Output the [X, Y] coordinate of the center of the cell containing the given text.  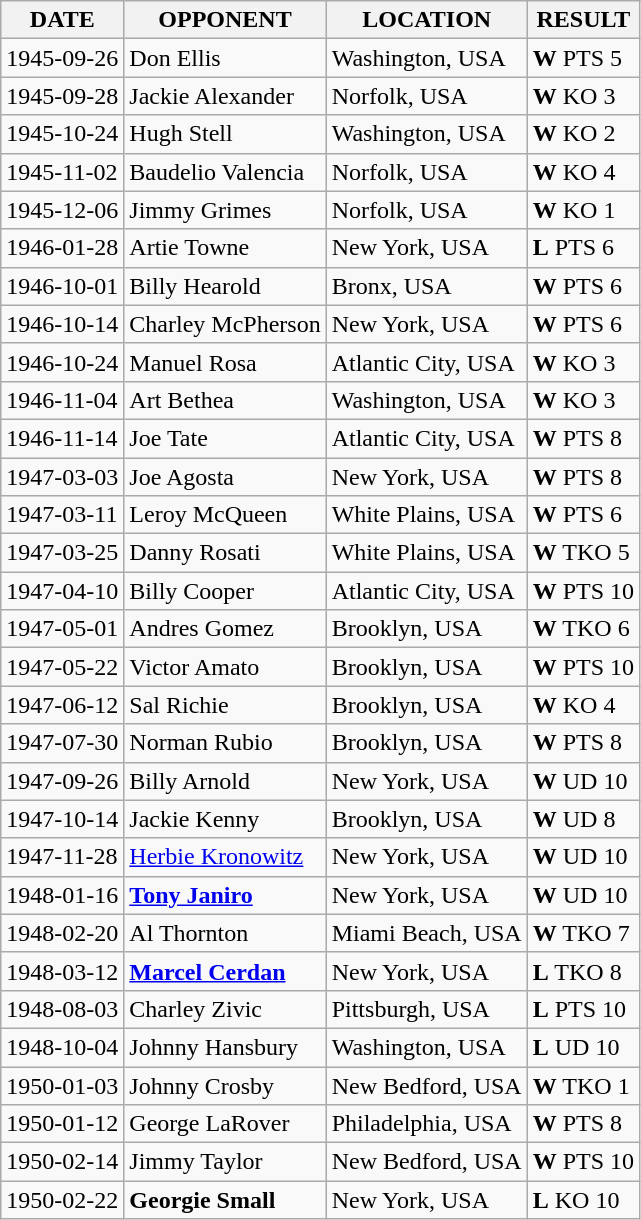
1948-03-12 [62, 971]
Herbie Kronowitz [225, 857]
Billy Arnold [225, 781]
Jimmy Taylor [225, 1162]
1947-03-03 [62, 477]
Charley McPherson [225, 324]
1945-11-02 [62, 172]
1948-08-03 [62, 1009]
W KO 1 [583, 210]
1948-01-16 [62, 895]
Danny Rosati [225, 553]
1950-02-14 [62, 1162]
Joe Agosta [225, 477]
Billy Cooper [225, 591]
1947-09-26 [62, 781]
Miami Beach, USA [426, 933]
1945-10-24 [62, 134]
W TKO 1 [583, 1085]
1947-05-22 [62, 667]
1947-03-11 [62, 515]
1950-01-12 [62, 1124]
Manuel Rosa [225, 362]
1950-02-22 [62, 1200]
1947-07-30 [62, 743]
W TKO 6 [583, 629]
1946-10-24 [62, 362]
1950-01-03 [62, 1085]
1946-10-01 [62, 286]
DATE [62, 20]
W PTS 5 [583, 58]
Marcel Cerdan [225, 971]
Leroy McQueen [225, 515]
Art Bethea [225, 400]
1945-09-26 [62, 58]
L KO 10 [583, 1200]
Johnny Hansbury [225, 1047]
Al Thornton [225, 933]
Jackie Kenny [225, 819]
1947-06-12 [62, 705]
Victor Amato [225, 667]
1947-10-14 [62, 819]
L TKO 8 [583, 971]
Norman Rubio [225, 743]
W TKO 5 [583, 553]
Joe Tate [225, 438]
1947-05-01 [62, 629]
Andres Gomez [225, 629]
Billy Hearold [225, 286]
Artie Towne [225, 248]
W TKO 7 [583, 933]
1946-10-14 [62, 324]
RESULT [583, 20]
1948-02-20 [62, 933]
Sal Richie [225, 705]
1947-03-25 [62, 553]
Jimmy Grimes [225, 210]
1948-10-04 [62, 1047]
Baudelio Valencia [225, 172]
Charley Zivic [225, 1009]
Georgie Small [225, 1200]
1946-01-28 [62, 248]
George LaRover [225, 1124]
Tony Janiro [225, 895]
1945-09-28 [62, 96]
1947-04-10 [62, 591]
LOCATION [426, 20]
1946-11-04 [62, 400]
Jackie Alexander [225, 96]
L UD 10 [583, 1047]
1945-12-06 [62, 210]
Johnny Crosby [225, 1085]
W KO 2 [583, 134]
Don Ellis [225, 58]
W UD 8 [583, 819]
L PTS 6 [583, 248]
Philadelphia, USA [426, 1124]
L PTS 10 [583, 1009]
OPPONENT [225, 20]
Hugh Stell [225, 134]
Pittsburgh, USA [426, 1009]
1947-11-28 [62, 857]
1946-11-14 [62, 438]
Bronx, USA [426, 286]
